Locate the cell with the specified text and output its (X, Y) center coordinate. 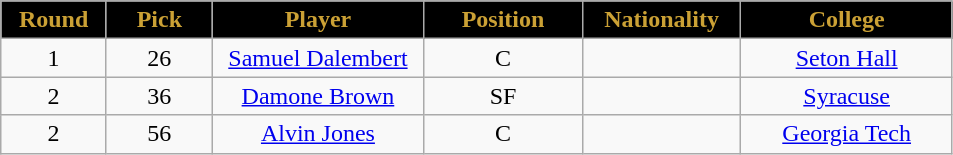
Player (318, 20)
Position (504, 20)
Seton Hall (847, 58)
Round (54, 20)
Damone Brown (318, 96)
Nationality (662, 20)
Syracuse (847, 96)
Alvin Jones (318, 134)
College (847, 20)
Samuel Dalembert (318, 58)
56 (159, 134)
Georgia Tech (847, 134)
Pick (159, 20)
SF (504, 96)
26 (159, 58)
1 (54, 58)
36 (159, 96)
